Pinpoint the cell where the given text exists, returning its [X, Y] midpoint coordinate. 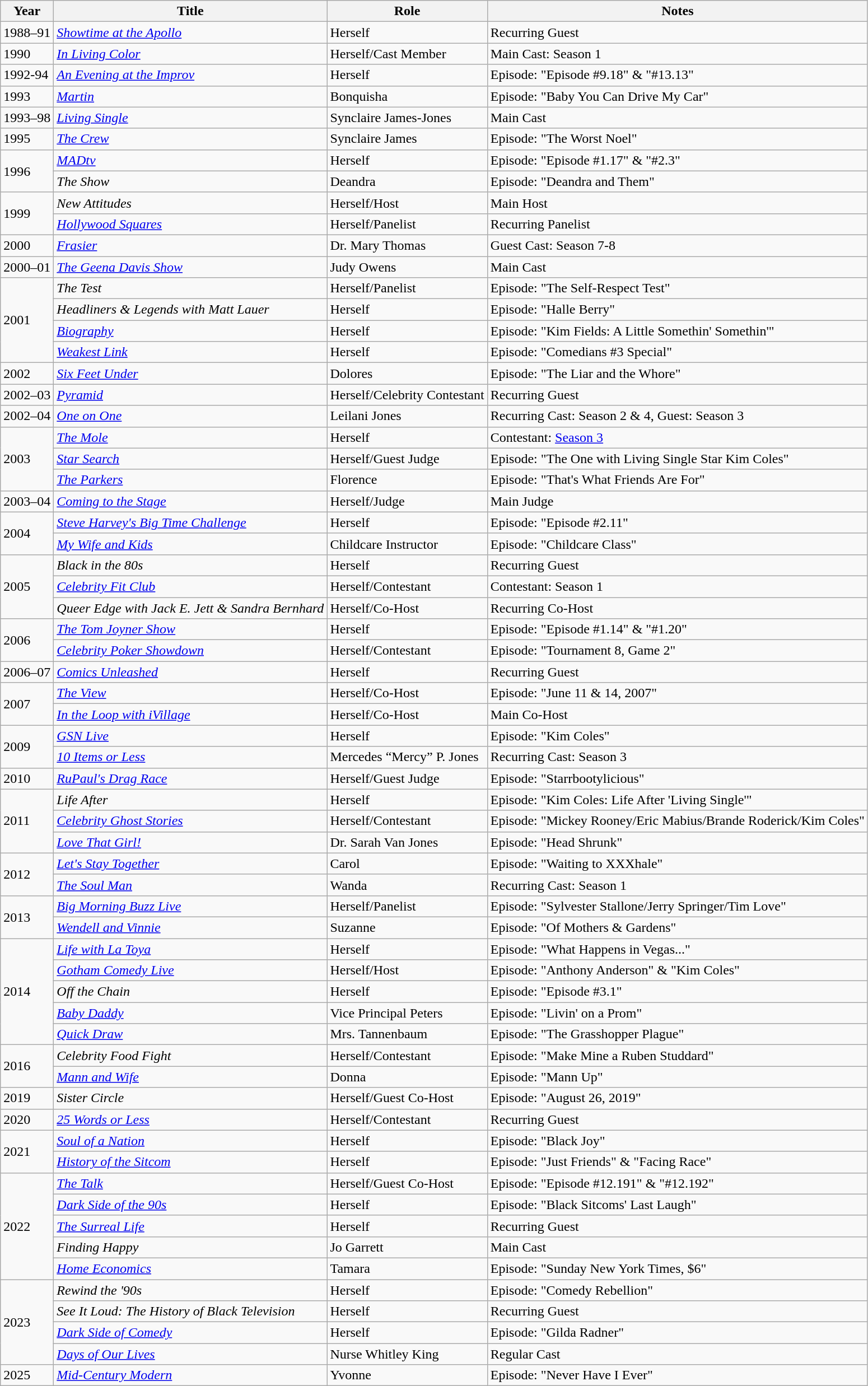
Showtime at the Apollo [190, 32]
Contestant: Season 3 [678, 437]
Episode: "Never Have I Ever" [678, 1375]
Suzanne [407, 927]
2011 [27, 821]
Coming to the Stage [190, 501]
Black in the 80s [190, 565]
Episode: "Kim Coles" [678, 736]
Main Host [678, 203]
Episode: "The Grasshopper Plague" [678, 1034]
Episode: "Anthony Anderson" & "Kim Coles" [678, 970]
Episode: "Deandra and Them" [678, 181]
Episode: "Kim Fields: A Little Somethin' Somethin'" [678, 331]
2023 [27, 1322]
Main Co-Host [678, 715]
The Parkers [190, 480]
2012 [27, 874]
2006–07 [27, 672]
Pyramid [190, 395]
Wanda [407, 885]
Episode: "Black Sitcoms' Last Laugh" [678, 1205]
Notes [678, 11]
2010 [27, 778]
Episode: "Episode #3.1" [678, 992]
2019 [27, 1098]
Episode: "Mickey Rooney/Eric Mabius/Brande Roderick/Kim Coles" [678, 821]
Dr. Sarah Van Jones [407, 842]
Home Economics [190, 1268]
2006 [27, 640]
Episode: "Tournament 8, Game 2" [678, 651]
Martin [190, 96]
2000–01 [27, 267]
Dolores [407, 374]
Mercedes “Mercy” P. Jones [407, 757]
2020 [27, 1119]
Episode: "Episode #9.18" & "#13.13" [678, 75]
Title [190, 11]
Soul of a Nation [190, 1141]
Episode: "Kim Coles: Life After 'Living Single'" [678, 800]
Headliners & Legends with Matt Lauer [190, 310]
Episode: "Starrbootylicious" [678, 778]
Mrs. Tannenbaum [407, 1034]
Weakest Link [190, 352]
Dark Side of the 90s [190, 1205]
1992-94 [27, 75]
Episode: "Episode #1.14" & "#1.20" [678, 629]
Episode: "What Happens in Vegas..." [678, 949]
2003–04 [27, 501]
Sister Circle [190, 1098]
Celebrity Fit Club [190, 586]
2003 [27, 459]
Days of Our Lives [190, 1354]
Hollywood Squares [190, 224]
Celebrity Food Fight [190, 1056]
Carol [407, 864]
Life with La Toya [190, 949]
2002–04 [27, 416]
Rewind the '90s [190, 1290]
1993 [27, 96]
Synclaire James-Jones [407, 118]
The Test [190, 288]
Judy Owens [407, 267]
Episode: "Episode #2.11" [678, 522]
Main Cast: Season 1 [678, 54]
Episode: "August 26, 2019" [678, 1098]
Finding Happy [190, 1247]
Episode: "Childcare Class" [678, 544]
Year [27, 11]
Episode: "Comedians #3 Special" [678, 352]
2007 [27, 704]
Synclaire James [407, 139]
2000 [27, 245]
The Geena Davis Show [190, 267]
Baby Daddy [190, 1013]
Episode: "Sunday New York Times, $6" [678, 1268]
1996 [27, 171]
2002 [27, 374]
Role [407, 11]
Biography [190, 331]
See It Loud: The History of Black Television [190, 1312]
2014 [27, 992]
2002–03 [27, 395]
25 Words or Less [190, 1119]
Recurring Panelist [678, 224]
Guest Cast: Season 7-8 [678, 245]
Recurring Cast: Season 3 [678, 757]
Leilani Jones [407, 416]
Star Search [190, 459]
2004 [27, 533]
Let's Stay Together [190, 864]
2005 [27, 586]
Mann and Wife [190, 1077]
Vice Principal Peters [407, 1013]
1999 [27, 213]
Episode: "Episode #12.191" & "#12.192" [678, 1183]
New Attitudes [190, 203]
The Soul Man [190, 885]
Recurring Co-Host [678, 608]
Episode: "Comedy Rebellion" [678, 1290]
Episode: "Mann Up" [678, 1077]
One on One [190, 416]
MADtv [190, 160]
Episode: "Black Joy" [678, 1141]
1990 [27, 54]
Episode: "Of Mothers & Gardens" [678, 927]
Steve Harvey's Big Time Challenge [190, 522]
The Crew [190, 139]
Episode: "Head Shrunk" [678, 842]
The Surreal Life [190, 1226]
Episode: "Just Friends" & "Facing Race" [678, 1162]
Wendell and Vinnie [190, 927]
Episode: "That's What Friends Are For" [678, 480]
Herself/Cast Member [407, 54]
Herself/Judge [407, 501]
The View [190, 693]
Childcare Instructor [407, 544]
Episode: "Halle Berry" [678, 310]
1995 [27, 139]
2025 [27, 1375]
The Mole [190, 437]
Jo Garrett [407, 1247]
Episode: "Gilda Radner" [678, 1333]
Recurring Cast: Season 1 [678, 885]
Florence [407, 480]
Off the Chain [190, 992]
An Evening at the Improv [190, 75]
Love That Girl! [190, 842]
Yvonne [407, 1375]
Donna [407, 1077]
2013 [27, 917]
My Wife and Kids [190, 544]
2009 [27, 746]
Episode: "June 11 & 14, 2007" [678, 693]
2022 [27, 1226]
The Talk [190, 1183]
Recurring Cast: Season 2 & 4, Guest: Season 3 [678, 416]
History of the Sitcom [190, 1162]
Celebrity Poker Showdown [190, 651]
Regular Cast [678, 1354]
Episode: "Episode #1.17" & "#2.3" [678, 160]
Living Single [190, 118]
The Tom Joyner Show [190, 629]
The Show [190, 181]
Episode: "The Worst Noel" [678, 139]
Life After [190, 800]
Big Morning Buzz Live [190, 906]
2016 [27, 1066]
Dr. Mary Thomas [407, 245]
RuPaul's Drag Race [190, 778]
10 Items or Less [190, 757]
Celebrity Ghost Stories [190, 821]
Episode: "Waiting to XXXhale" [678, 864]
2001 [27, 320]
Frasier [190, 245]
Six Feet Under [190, 374]
Episode: "The Liar and the Whore" [678, 374]
Dark Side of Comedy [190, 1333]
Episode: "Make Mine a Ruben Studdard" [678, 1056]
Queer Edge with Jack E. Jett & Sandra Bernhard [190, 608]
Comics Unleashed [190, 672]
Contestant: Season 1 [678, 586]
1988–91 [27, 32]
Mid-Century Modern [190, 1375]
Episode: "Livin' on a Prom" [678, 1013]
Main Judge [678, 501]
Deandra [407, 181]
2021 [27, 1151]
In Living Color [190, 54]
Episode: "Baby You Can Drive My Car" [678, 96]
GSN Live [190, 736]
In the Loop with iVillage [190, 715]
Gotham Comedy Live [190, 970]
Nurse Whitley King [407, 1354]
Quick Draw [190, 1034]
Herself/Celebrity Contestant [407, 395]
Episode: "Sylvester Stallone/Jerry Springer/Tim Love" [678, 906]
Tamara [407, 1268]
1993–98 [27, 118]
Bonquisha [407, 96]
Episode: "The Self-Respect Test" [678, 288]
Episode: "The One with Living Single Star Kim Coles" [678, 459]
